Identify which cell holds the provided text, then report its [x, y] central coordinate. 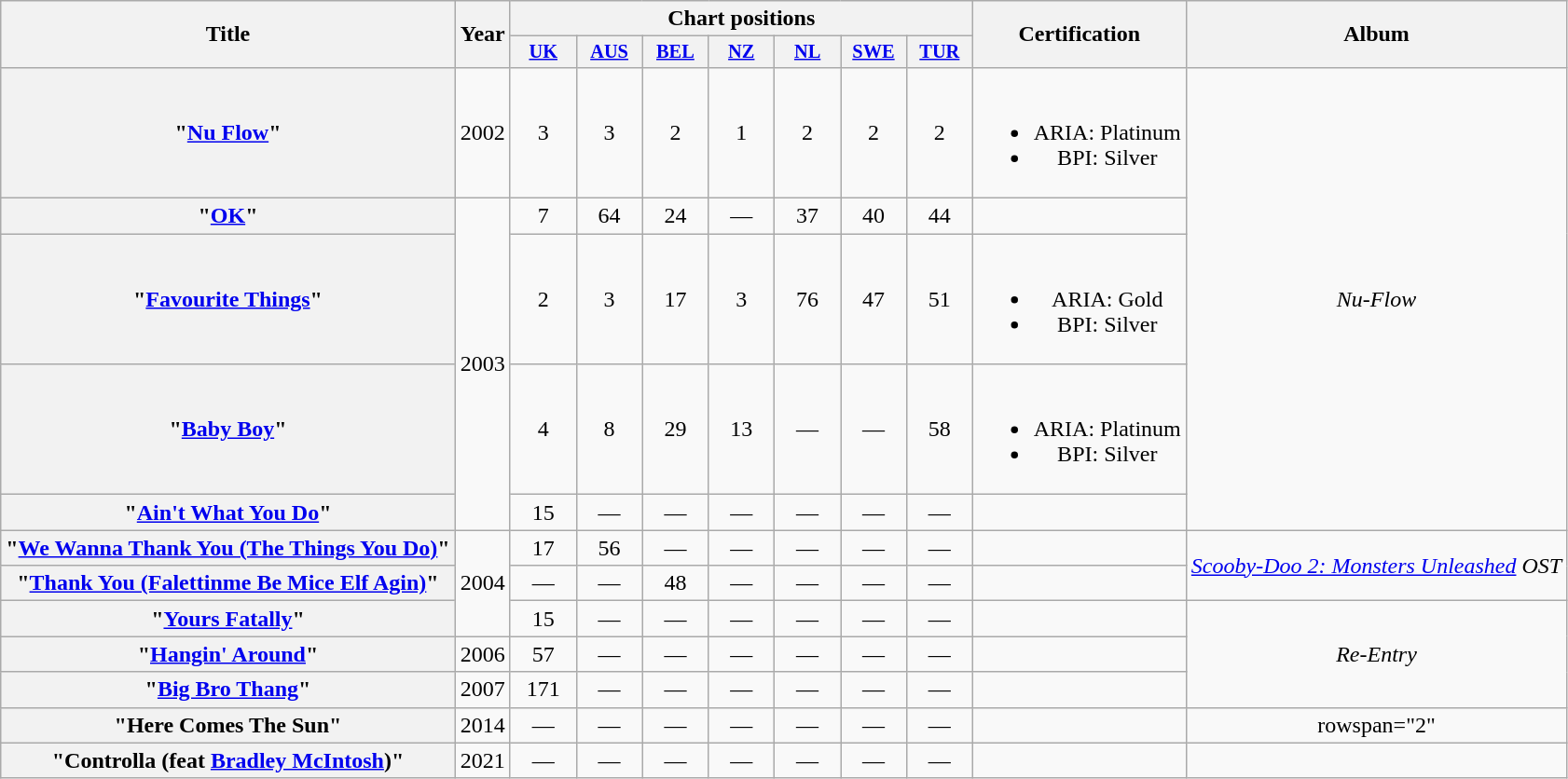
"Baby Boy" [227, 430]
"OK" [227, 216]
"Yours Fatally" [227, 619]
8 [610, 430]
Scooby-Doo 2: Monsters Unleashed OST [1376, 566]
7 [543, 216]
NZ [742, 52]
AUS [610, 52]
13 [742, 430]
"Nu Flow" [227, 132]
Re-Entry [1376, 654]
"Controlla (feat Bradley McIntosh)" [227, 760]
2014 [483, 725]
BEL [675, 52]
2002 [483, 132]
Title [227, 34]
1 [742, 132]
48 [675, 583]
44 [940, 216]
Nu-Flow [1376, 298]
2003 [483, 364]
40 [874, 216]
4 [543, 430]
NL [807, 52]
64 [610, 216]
Chart positions [741, 19]
24 [675, 216]
SWE [874, 52]
"Ain't What You Do" [227, 512]
"Favourite Things" [227, 299]
51 [940, 299]
76 [807, 299]
47 [874, 299]
UK [543, 52]
"Here Comes The Sun" [227, 725]
2021 [483, 760]
37 [807, 216]
"Thank You (Falettinme Be Mice Elf Agin)" [227, 583]
2004 [483, 583]
TUR [940, 52]
56 [610, 548]
"We Wanna Thank You (The Things You Do)" [227, 548]
"Big Bro Thang" [227, 690]
2007 [483, 690]
Album [1376, 34]
2006 [483, 654]
58 [940, 430]
Certification [1080, 34]
Year [483, 34]
"Hangin' Around" [227, 654]
171 [543, 690]
rowspan="2" [1376, 725]
ARIA: GoldBPI: Silver [1080, 299]
57 [543, 654]
29 [675, 430]
